Search for the cell housing the specified text and yield its (x, y) center coordinate. 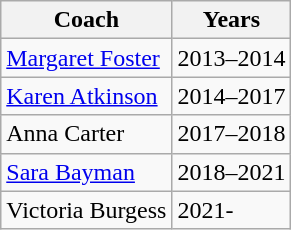
Anna Carter (86, 134)
2013–2014 (232, 58)
Coach (86, 20)
2017–2018 (232, 134)
Years (232, 20)
Victoria Burgess (86, 210)
2014–2017 (232, 96)
2018–2021 (232, 172)
Margaret Foster (86, 58)
Karen Atkinson (86, 96)
2021- (232, 210)
Sara Bayman (86, 172)
